Pinpoint the cell where the given text exists, returning its (x, y) midpoint coordinate. 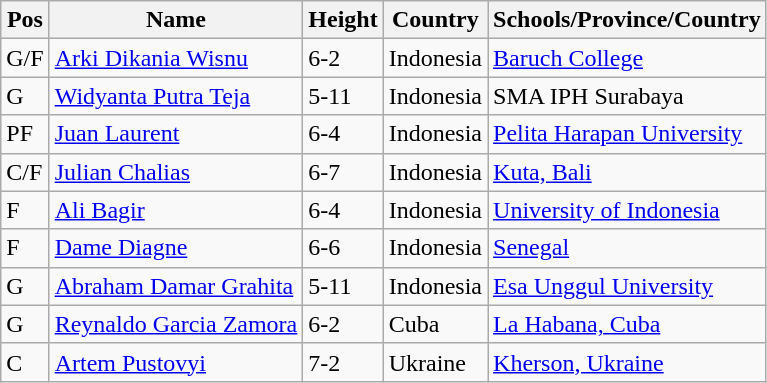
Ali Bagir (176, 210)
7-2 (343, 362)
Arki Dikania Wisnu (176, 58)
Abraham Damar Grahita (176, 286)
Pos (25, 20)
Kuta, Bali (628, 172)
Reynaldo Garcia Zamora (176, 324)
Ukraine (435, 362)
Artem Pustovyi (176, 362)
Julian Chalias (176, 172)
SMA IPH Surabaya (628, 96)
Widyanta Putra Teja (176, 96)
6-7 (343, 172)
Schools/Province/Country (628, 20)
La Habana, Cuba (628, 324)
Cuba (435, 324)
University of Indonesia (628, 210)
G/F (25, 58)
Height (343, 20)
Dame Diagne (176, 248)
Name (176, 20)
Senegal (628, 248)
6-6 (343, 248)
Kherson, Ukraine (628, 362)
Esa Unggul University (628, 286)
Juan Laurent (176, 134)
PF (25, 134)
Country (435, 20)
C (25, 362)
Baruch College (628, 58)
Pelita Harapan University (628, 134)
C/F (25, 172)
